Identify which cell holds the provided text, then report its [x, y] central coordinate. 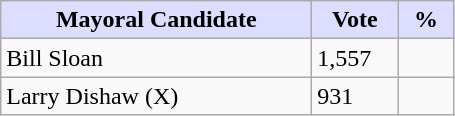
Vote [355, 20]
1,557 [355, 58]
% [426, 20]
Larry Dishaw (X) [156, 96]
Bill Sloan [156, 58]
931 [355, 96]
Mayoral Candidate [156, 20]
